Pinpoint the cell where the given text exists, returning its (X, Y) midpoint coordinate. 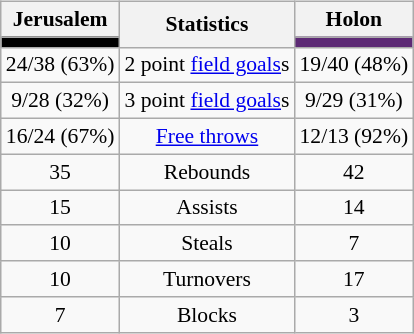
3 point field goalss (206, 101)
Steals (206, 243)
Jerusalem (60, 19)
42 (354, 172)
16/24 (67%) (60, 136)
Rebounds (206, 172)
12/13 (92%) (354, 136)
14 (354, 208)
Blocks (206, 314)
15 (60, 208)
Free throws (206, 136)
Turnovers (206, 279)
Holon (354, 19)
9/28 (32%) (60, 101)
19/40 (48%) (354, 65)
24/38 (63%) (60, 65)
17 (354, 279)
Assists (206, 208)
Statistics (206, 24)
3 (354, 314)
35 (60, 172)
2 point field goalss (206, 65)
9/29 (31%) (354, 101)
